Detect which cell encompasses the target text, then output its [X, Y] center coordinate. 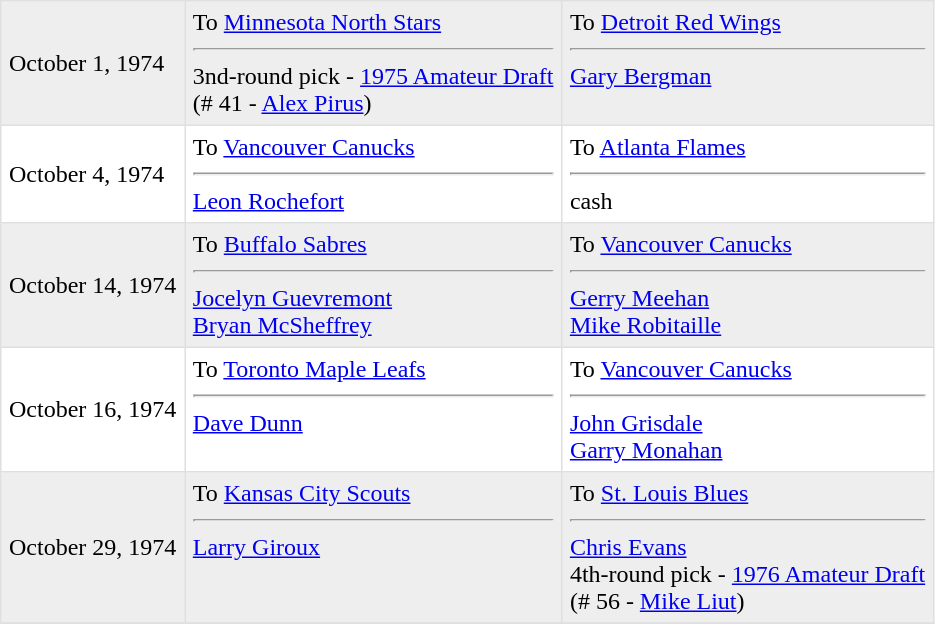
To Vancouver CanucksLeon Rochefort [374, 174]
To Atlanta Flamescash [748, 174]
To Toronto Maple LeafsDave Dunn [374, 409]
October 4, 1974 [93, 174]
October 29, 1974 [93, 548]
To Detroit Red WingsGary Bergman [748, 63]
October 14, 1974 [93, 285]
To Minnesota North Stars3nd-round pick - 1975 Amateur Draft(# 41 - Alex Pirus) [374, 63]
To Buffalo SabresJocelyn GuevremontBryan McSheffrey [374, 285]
To St. Louis BluesChris Evans4th-round pick - 1976 Amateur Draft(# 56 - Mike Liut) [748, 548]
To Vancouver CanucksGerry MeehanMike Robitaille [748, 285]
To Kansas City ScoutsLarry Giroux [374, 548]
October 16, 1974 [93, 409]
To Vancouver CanucksJohn GrisdaleGarry Monahan [748, 409]
October 1, 1974 [93, 63]
